From the cell containing the given text, extract its center point as (X, Y) coordinate. 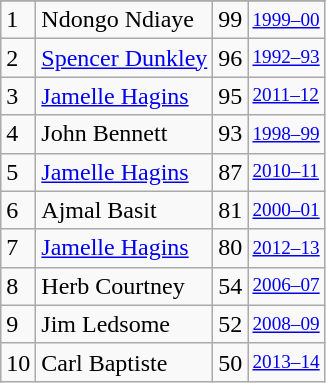
9 (18, 324)
7 (18, 248)
John Bennett (124, 134)
Spencer Dunkley (124, 58)
2008–09 (286, 324)
3 (18, 96)
1992–93 (286, 58)
50 (230, 362)
2011–12 (286, 96)
99 (230, 20)
10 (18, 362)
2 (18, 58)
2000–01 (286, 210)
96 (230, 58)
2012–13 (286, 248)
2013–14 (286, 362)
Ajmal Basit (124, 210)
Herb Courtney (124, 286)
4 (18, 134)
52 (230, 324)
Carl Baptiste (124, 362)
95 (230, 96)
2006–07 (286, 286)
Jim Ledsome (124, 324)
1998–99 (286, 134)
6 (18, 210)
1 (18, 20)
Ndongo Ndiaye (124, 20)
54 (230, 286)
8 (18, 286)
5 (18, 172)
1999–00 (286, 20)
87 (230, 172)
80 (230, 248)
81 (230, 210)
93 (230, 134)
2010–11 (286, 172)
